Return [X, Y] of the center of cell containing provided text 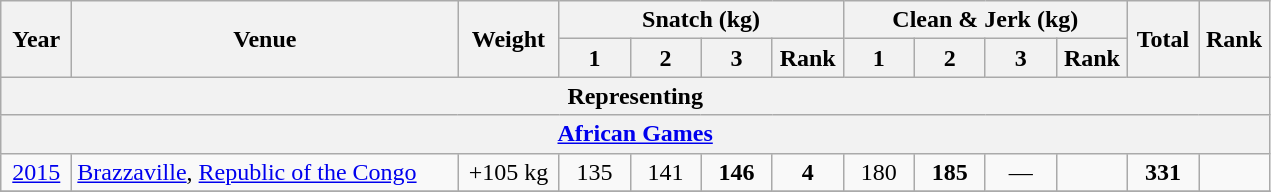
146 [736, 172]
Representing [636, 96]
135 [594, 172]
180 [878, 172]
Clean & Jerk (kg) [985, 20]
African Games [636, 134]
Brazzaville, Republic of the Congo [265, 172]
141 [666, 172]
Year [36, 39]
2015 [36, 172]
Snatch (kg) [701, 20]
— [1020, 172]
+105 kg [508, 172]
4 [808, 172]
185 [950, 172]
Venue [265, 39]
Weight [508, 39]
331 [1162, 172]
Total [1162, 39]
